Identify which cell holds the provided text, then report its (X, Y) central coordinate. 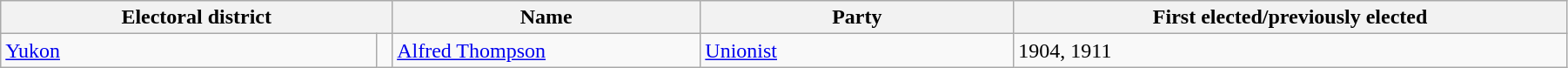
Party (857, 17)
1904, 1911 (1290, 51)
Unionist (857, 51)
First elected/previously elected (1290, 17)
Electoral district (197, 17)
Alfred Thompson (546, 51)
Name (546, 17)
Yukon (189, 51)
